Extract the [X, Y] coordinate from the center of the cell holding the provided text.  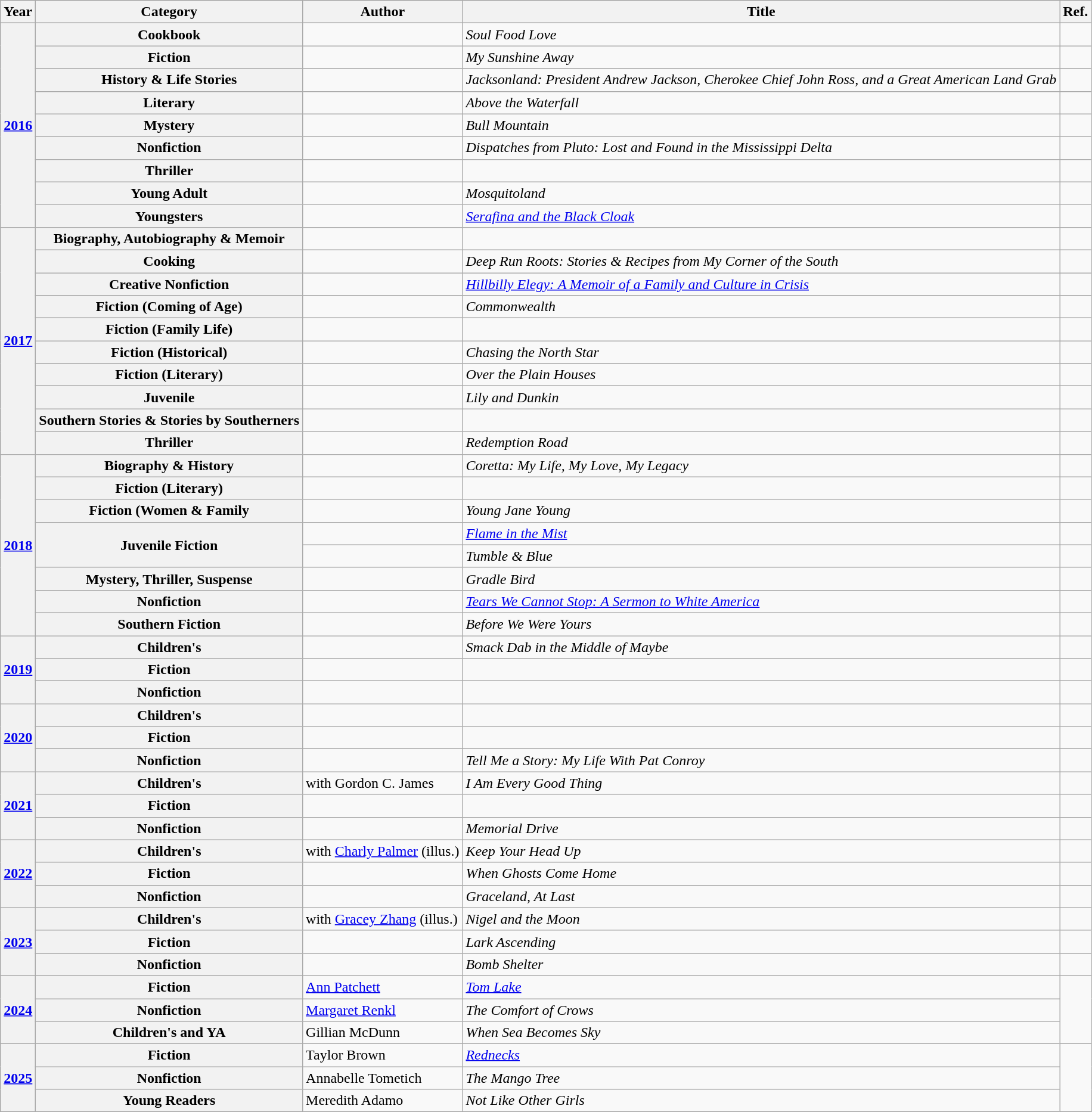
History & Life Stories [169, 80]
Cooking [169, 261]
Tumble & Blue [761, 556]
Southern Stories & Stories by Southerners [169, 420]
Gillian McDunn [383, 1033]
Category [169, 12]
Soul Food Love [761, 35]
2018 [18, 545]
2020 [18, 738]
Children's and YA [169, 1033]
Chasing the North Star [761, 352]
with Gracey Zhang (illus.) [383, 919]
Mystery, Thriller, Suspense [169, 579]
Fiction (Women & Family [169, 511]
Jacksonland: President Andrew Jackson, Cherokee Chief John Ross, and a Great American Land Grab [761, 80]
Annabelle Tometich [383, 1078]
Taylor Brown [383, 1055]
Rednecks [761, 1055]
Gradle Bird [761, 579]
Smack Dab in the Middle of Maybe [761, 647]
Juvenile [169, 397]
Fiction (Historical) [169, 352]
Young Adult [169, 193]
Juvenile Fiction [169, 545]
Before We Were Yours [761, 624]
My Sunshine Away [761, 57]
Southern Fiction [169, 624]
Young Jane Young [761, 511]
Above the Waterfall [761, 102]
The Mango Tree [761, 1078]
Keep Your Head Up [761, 851]
with Gordon C. James [383, 783]
2016 [18, 125]
The Comfort of Crows [761, 1010]
Lily and Dunkin [761, 397]
Hillbilly Elegy: A Memoir of a Family and Culture in Crisis [761, 284]
2019 [18, 669]
Bull Mountain [761, 125]
Young Readers [169, 1101]
Ref. [1075, 12]
Over the Plain Houses [761, 375]
When Ghosts Come Home [761, 874]
Year [18, 12]
2021 [18, 806]
Fiction (Family Life) [169, 330]
Nigel and the Moon [761, 919]
2023 [18, 942]
Biography & History [169, 465]
Cookbook [169, 35]
Ann Patchett [383, 987]
Margaret Renkl [383, 1010]
Author [383, 12]
Flame in the Mist [761, 533]
Bomb Shelter [761, 964]
with Charly Palmer (illus.) [383, 851]
Dispatches from Pluto: Lost and Found in the Mississippi Delta [761, 148]
Redemption Road [761, 443]
Creative Nonfiction [169, 284]
Literary [169, 102]
Meredith Adamo [383, 1101]
Lark Ascending [761, 942]
Coretta: My Life, My Love, My Legacy [761, 465]
Commonwealth [761, 307]
Not Like Other Girls [761, 1101]
Deep Run Roots: Stories & Recipes from My Corner of the South [761, 261]
2024 [18, 1010]
Biography, Autobiography & Memoir [169, 238]
Serafina and the Black Cloak [761, 216]
Tom Lake [761, 987]
2025 [18, 1078]
I Am Every Good Thing [761, 783]
Tears We Cannot Stop: A Sermon to White America [761, 601]
2017 [18, 341]
Mosquitoland [761, 193]
Youngsters [169, 216]
When Sea Becomes Sky [761, 1033]
Title [761, 12]
Fiction (Coming of Age) [169, 307]
Graceland, At Last [761, 896]
2022 [18, 874]
Tell Me a Story: My Life With Pat Conroy [761, 760]
Mystery [169, 125]
Memorial Drive [761, 828]
